Determine the [x, y] coordinate at the center of the cell enclosing the given text.  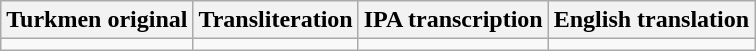
Transliteration [276, 20]
English translation [651, 20]
IPA transcription [453, 20]
Turkmen original [97, 20]
